Scan for the cell matching the given text and deliver its (x, y) coordinate at center. 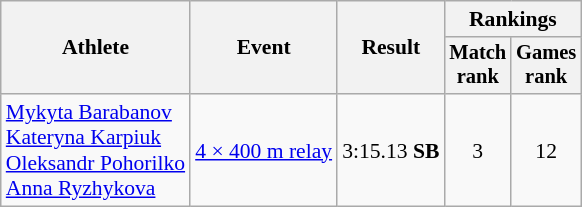
12 (546, 150)
Mykyta BarabanovKateryna KarpiukOleksandr PohorilkoAnna Ryzhykova (96, 150)
Event (264, 48)
Athlete (96, 48)
Rankings (512, 19)
Matchrank (478, 66)
Result (390, 48)
Gamesrank (546, 66)
3:15.13 SB (390, 150)
3 (478, 150)
4 × 400 m relay (264, 150)
